Pinpoint the cell where the given text exists, returning its [x, y] midpoint coordinate. 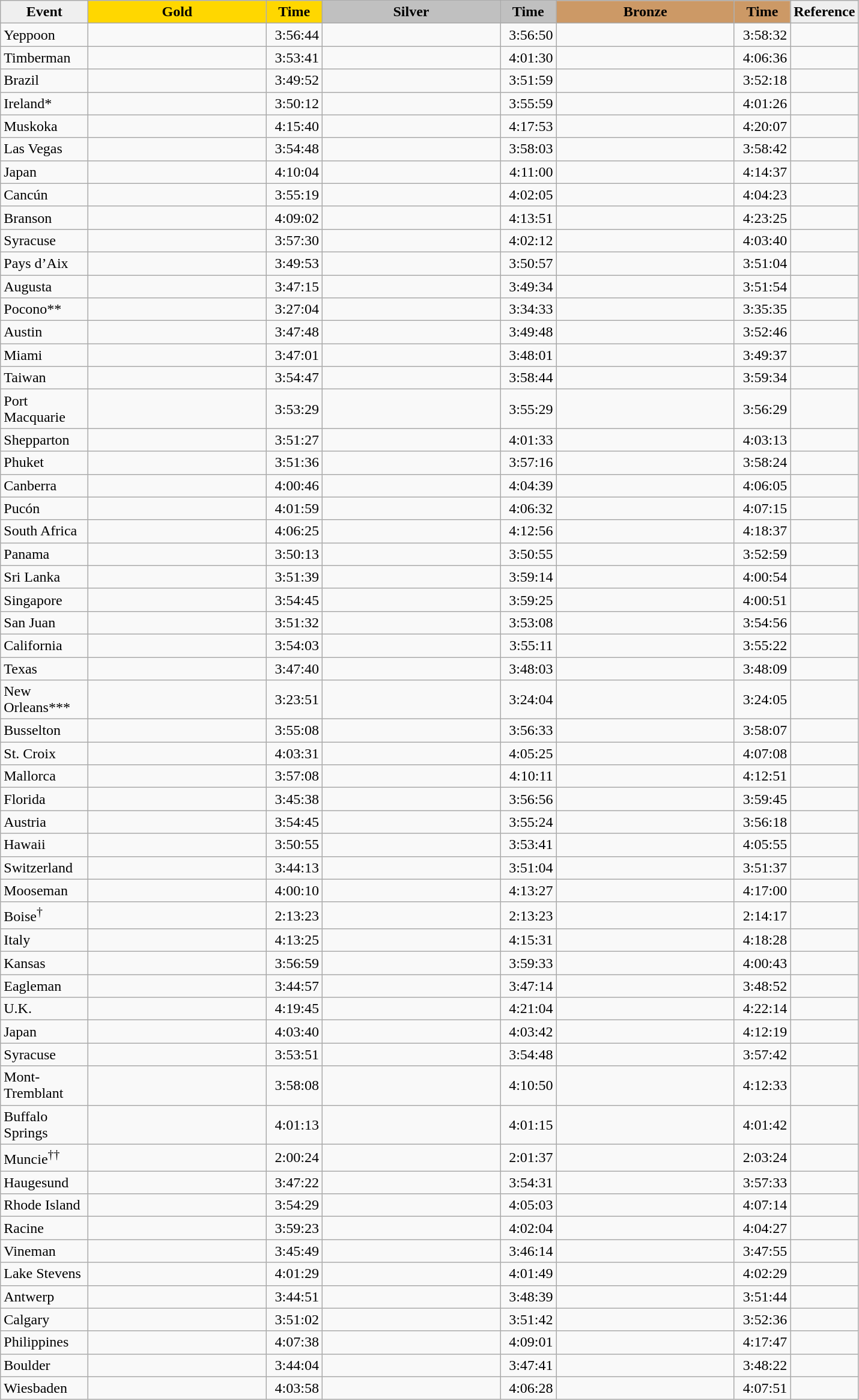
3:50:12 [294, 103]
3:58:07 [762, 731]
3:57:30 [294, 240]
3:56:44 [294, 35]
4:02:04 [528, 1228]
3:56:33 [528, 731]
4:12:19 [762, 1032]
4:10:04 [294, 172]
Sri Lanka [44, 577]
4:07:38 [294, 1342]
Busselton [44, 731]
3:23:51 [294, 699]
3:54:56 [762, 622]
3:48:09 [762, 669]
Timberman [44, 58]
4:06:36 [762, 58]
3:55:11 [528, 645]
3:58:03 [528, 149]
3:51:54 [762, 287]
3:47:14 [528, 986]
Taiwan [44, 378]
3:50:57 [528, 263]
3:47:01 [294, 355]
Vineman [44, 1251]
3:59:45 [762, 799]
3:44:51 [294, 1297]
3:53:51 [294, 1055]
Hawaii [44, 845]
4:02:05 [528, 195]
Switzerland [44, 868]
Austin [44, 332]
4:06:25 [294, 531]
4:07:15 [762, 508]
Brazil [44, 81]
4:15:31 [528, 940]
4:10:11 [528, 776]
Eagleman [44, 986]
3:56:59 [294, 963]
3:49:34 [528, 287]
4:01:13 [294, 1125]
Antwerp [44, 1297]
Haugesund [44, 1182]
Branson [44, 218]
3:47:41 [528, 1365]
3:57:42 [762, 1055]
4:04:23 [762, 195]
Rhode Island [44, 1205]
4:19:45 [294, 1009]
3:57:16 [528, 463]
3:47:55 [762, 1251]
3:57:33 [762, 1182]
4:21:04 [528, 1009]
3:54:31 [528, 1182]
4:09:02 [294, 218]
4:00:43 [762, 963]
3:45:38 [294, 799]
3:56:50 [528, 35]
3:47:15 [294, 287]
Cancún [44, 195]
3:55:08 [294, 731]
3:57:08 [294, 776]
4:03:31 [294, 753]
New Orleans*** [44, 699]
Port Macquarie [44, 409]
3:53:08 [528, 622]
3:52:46 [762, 332]
3:48:22 [762, 1365]
Racine [44, 1228]
4:01:29 [294, 1274]
Pocono** [44, 309]
3:49:37 [762, 355]
4:22:14 [762, 1009]
Yeppoon [44, 35]
Wiesbaden [44, 1388]
Ireland* [44, 103]
4:09:01 [528, 1342]
4:01:30 [528, 58]
Boise† [44, 916]
Pays d’Aix [44, 263]
3:58:08 [294, 1085]
4:12:56 [528, 531]
3:55:22 [762, 645]
4:02:12 [528, 240]
3:58:24 [762, 463]
3:58:32 [762, 35]
3:52:59 [762, 554]
3:24:04 [528, 699]
4:07:14 [762, 1205]
4:17:53 [528, 126]
4:01:49 [528, 1274]
4:01:15 [528, 1125]
4:05:25 [528, 753]
Muncie†† [44, 1157]
3:44:57 [294, 986]
3:51:32 [294, 622]
4:17:47 [762, 1342]
Singapore [44, 600]
3:48:52 [762, 986]
3:59:14 [528, 577]
3:56:29 [762, 409]
3:44:13 [294, 868]
4:07:08 [762, 753]
3:56:18 [762, 822]
2:01:37 [528, 1157]
3:34:33 [528, 309]
3:51:37 [762, 868]
3:47:40 [294, 669]
Calgary [44, 1319]
Philippines [44, 1342]
Bronze [645, 12]
California [44, 645]
4:00:10 [294, 890]
4:05:55 [762, 845]
4:02:29 [762, 1274]
Pucón [44, 508]
3:35:35 [762, 309]
3:27:04 [294, 309]
4:14:37 [762, 172]
3:58:44 [528, 378]
4:13:51 [528, 218]
3:55:59 [528, 103]
3:49:48 [528, 332]
2:00:24 [294, 1157]
Austria [44, 822]
4:13:25 [294, 940]
Mooseman [44, 890]
Reference [824, 12]
4:03:13 [762, 440]
4:03:42 [528, 1032]
3:51:42 [528, 1319]
4:00:51 [762, 600]
4:06:05 [762, 485]
Boulder [44, 1365]
San Juan [44, 622]
4:05:03 [528, 1205]
Panama [44, 554]
3:51:59 [528, 81]
3:24:05 [762, 699]
4:18:37 [762, 531]
4:06:28 [528, 1388]
3:55:19 [294, 195]
Miami [44, 355]
3:47:48 [294, 332]
4:01:26 [762, 103]
Mont-Tremblant [44, 1085]
4:11:00 [528, 172]
Event [44, 12]
Muskoka [44, 126]
Shepparton [44, 440]
2:14:17 [762, 916]
Florida [44, 799]
Texas [44, 669]
3:45:49 [294, 1251]
Canberra [44, 485]
Phuket [44, 463]
4:12:51 [762, 776]
4:04:39 [528, 485]
4:15:40 [294, 126]
3:50:13 [294, 554]
4:13:27 [528, 890]
3:49:53 [294, 263]
4:00:46 [294, 485]
3:56:56 [528, 799]
4:01:33 [528, 440]
3:51:39 [294, 577]
Augusta [44, 287]
3:59:34 [762, 378]
3:52:18 [762, 81]
Gold [177, 12]
3:55:24 [528, 822]
4:17:00 [762, 890]
Buffalo Springs [44, 1125]
Lake Stevens [44, 1274]
3:54:47 [294, 378]
3:48:01 [528, 355]
4:03:58 [294, 1388]
4:06:32 [528, 508]
3:51:44 [762, 1297]
St. Croix [44, 753]
3:51:36 [294, 463]
3:59:33 [528, 963]
Las Vegas [44, 149]
Mallorca [44, 776]
4:12:33 [762, 1085]
3:54:29 [294, 1205]
South Africa [44, 531]
4:23:25 [762, 218]
3:59:25 [528, 600]
3:55:29 [528, 409]
4:10:50 [528, 1085]
3:51:02 [294, 1319]
3:59:23 [294, 1228]
3:51:27 [294, 440]
Italy [44, 940]
3:52:36 [762, 1319]
3:47:22 [294, 1182]
3:53:29 [294, 409]
3:48:03 [528, 669]
4:00:54 [762, 577]
Silver [411, 12]
4:01:59 [294, 508]
4:20:07 [762, 126]
Kansas [44, 963]
4:04:27 [762, 1228]
3:54:03 [294, 645]
4:01:42 [762, 1125]
3:46:14 [528, 1251]
3:48:39 [528, 1297]
U.K. [44, 1009]
4:18:28 [762, 940]
3:49:52 [294, 81]
3:44:04 [294, 1365]
4:07:51 [762, 1388]
3:58:42 [762, 149]
2:03:24 [762, 1157]
